Search for the cell housing the specified text and yield its (X, Y) center coordinate. 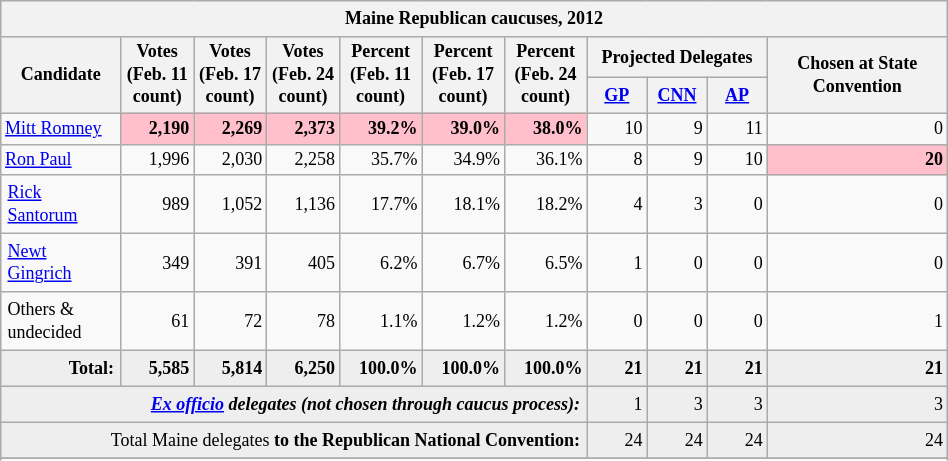
Votes (Feb. 17 count) (230, 75)
39.2% (380, 128)
GP (617, 96)
2,258 (302, 160)
Chosen at State Convention (857, 75)
2,030 (230, 160)
405 (302, 263)
20 (857, 160)
11 (737, 128)
6,250 (302, 369)
Ron Paul (61, 160)
6.2% (380, 263)
989 (158, 204)
Votes (Feb. 11 count) (158, 75)
Maine Republican caucuses, 2012 (474, 19)
6.7% (463, 263)
4 (617, 204)
Projected Delegates (677, 58)
391 (230, 263)
Percent (Feb. 17 count) (463, 75)
Others & undecided (61, 321)
1,052 (230, 204)
17.7% (380, 204)
AP (737, 96)
Newt Gingrich (61, 263)
6.5% (545, 263)
1.1% (380, 321)
34.9% (463, 160)
18.2% (545, 204)
Percent (Feb. 11 count) (380, 75)
2,269 (230, 128)
5,585 (158, 369)
Total: (61, 369)
78 (302, 321)
2,373 (302, 128)
38.0% (545, 128)
8 (617, 160)
Total Maine delegates to the Republican National Convention: (294, 441)
35.7% (380, 160)
61 (158, 321)
Mitt Romney (61, 128)
Candidate (61, 75)
Votes (Feb. 24 count) (302, 75)
36.1% (545, 160)
1,996 (158, 160)
CNN (677, 96)
1,136 (302, 204)
Ex officio delegates (not chosen through caucus process): (294, 405)
72 (230, 321)
5,814 (230, 369)
39.0% (463, 128)
349 (158, 263)
Percent (Feb. 24 count) (545, 75)
2,190 (158, 128)
Rick Santorum (61, 204)
18.1% (463, 204)
